From the cell containing the given text, extract its center point as (x, y) coordinate. 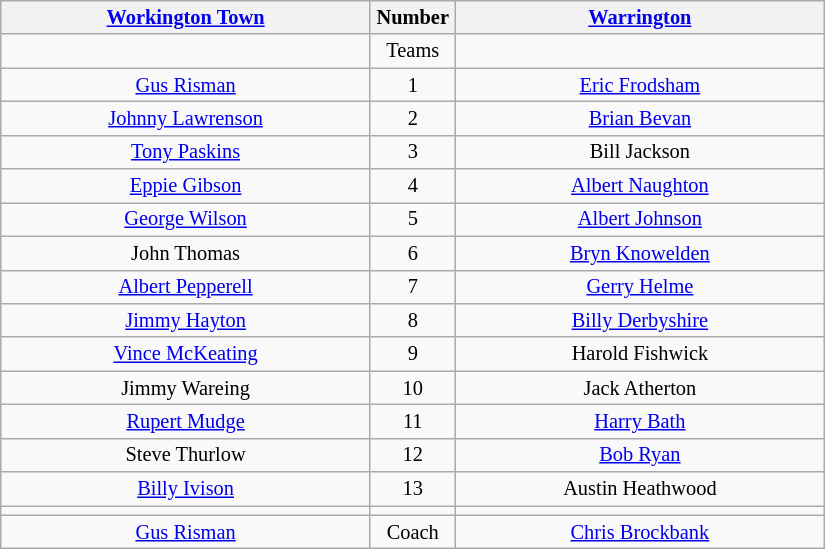
13 (412, 489)
6 (412, 253)
Tony Paskins (186, 152)
Bob Ryan (640, 455)
Jimmy Hayton (186, 320)
5 (412, 219)
Vince McKeating (186, 354)
Albert Naughton (640, 186)
9 (412, 354)
Billy Derbyshire (640, 320)
Brian Bevan (640, 118)
Jimmy Wareing (186, 388)
Chris Brockbank (640, 532)
Albert Pepperell (186, 287)
Bryn Knowelden (640, 253)
Jack Atherton (640, 388)
George Wilson (186, 219)
3 (412, 152)
Johnny Lawrenson (186, 118)
Steve Thurlow (186, 455)
John Thomas (186, 253)
Billy Ivison (186, 489)
Coach (412, 532)
Harry Bath (640, 421)
Austin Heathwood (640, 489)
8 (412, 320)
7 (412, 287)
Workington Town (186, 17)
Eppie Gibson (186, 186)
Bill Jackson (640, 152)
Number (412, 17)
10 (412, 388)
1 (412, 85)
Harold Fishwick (640, 354)
4 (412, 186)
Rupert Mudge (186, 421)
Warrington (640, 17)
Gerry Helme (640, 287)
Eric Frodsham (640, 85)
Teams (412, 51)
12 (412, 455)
11 (412, 421)
2 (412, 118)
Albert Johnson (640, 219)
